Locate the cell with the specified text and output its [X, Y] center coordinate. 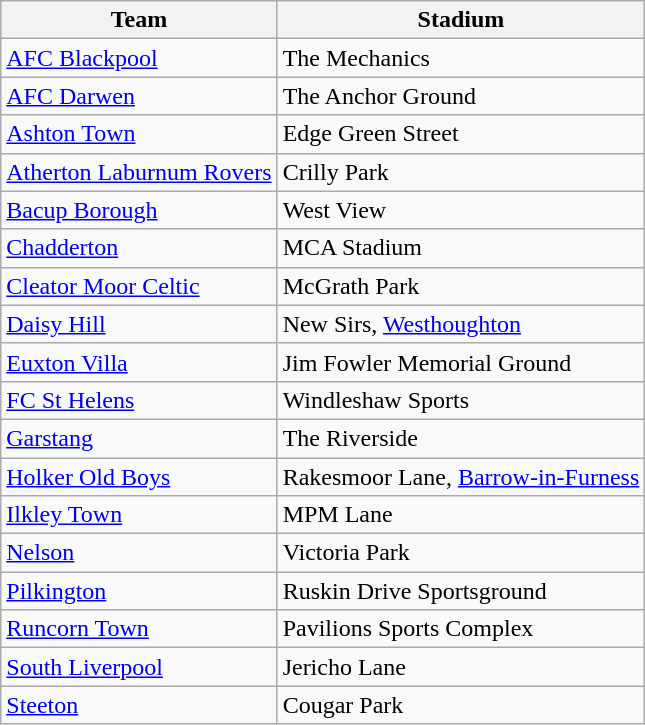
Windleshaw Sports [461, 400]
McGrath Park [461, 286]
Steeton [139, 705]
Jim Fowler Memorial Ground [461, 362]
FC St Helens [139, 400]
Nelson [139, 553]
Jericho Lane [461, 667]
Team [139, 20]
Bacup Borough [139, 210]
AFC Darwen [139, 96]
MPM Lane [461, 515]
MCA Stadium [461, 248]
Pilkington [139, 591]
Holker Old Boys [139, 477]
West View [461, 210]
Edge Green Street [461, 134]
Cleator Moor Celtic [139, 286]
Victoria Park [461, 553]
Pavilions Sports Complex [461, 629]
Euxton Villa [139, 362]
Crilly Park [461, 172]
The Anchor Ground [461, 96]
The Mechanics [461, 58]
Garstang [139, 438]
Runcorn Town [139, 629]
Chadderton [139, 248]
New Sirs, Westhoughton [461, 324]
Ruskin Drive Sportsground [461, 591]
South Liverpool [139, 667]
Rakesmoor Lane, Barrow-in-Furness [461, 477]
Atherton Laburnum Rovers [139, 172]
Ilkley Town [139, 515]
Daisy Hill [139, 324]
AFC Blackpool [139, 58]
Ashton Town [139, 134]
Stadium [461, 20]
Cougar Park [461, 705]
The Riverside [461, 438]
